Return (x, y) of the center of cell containing provided text 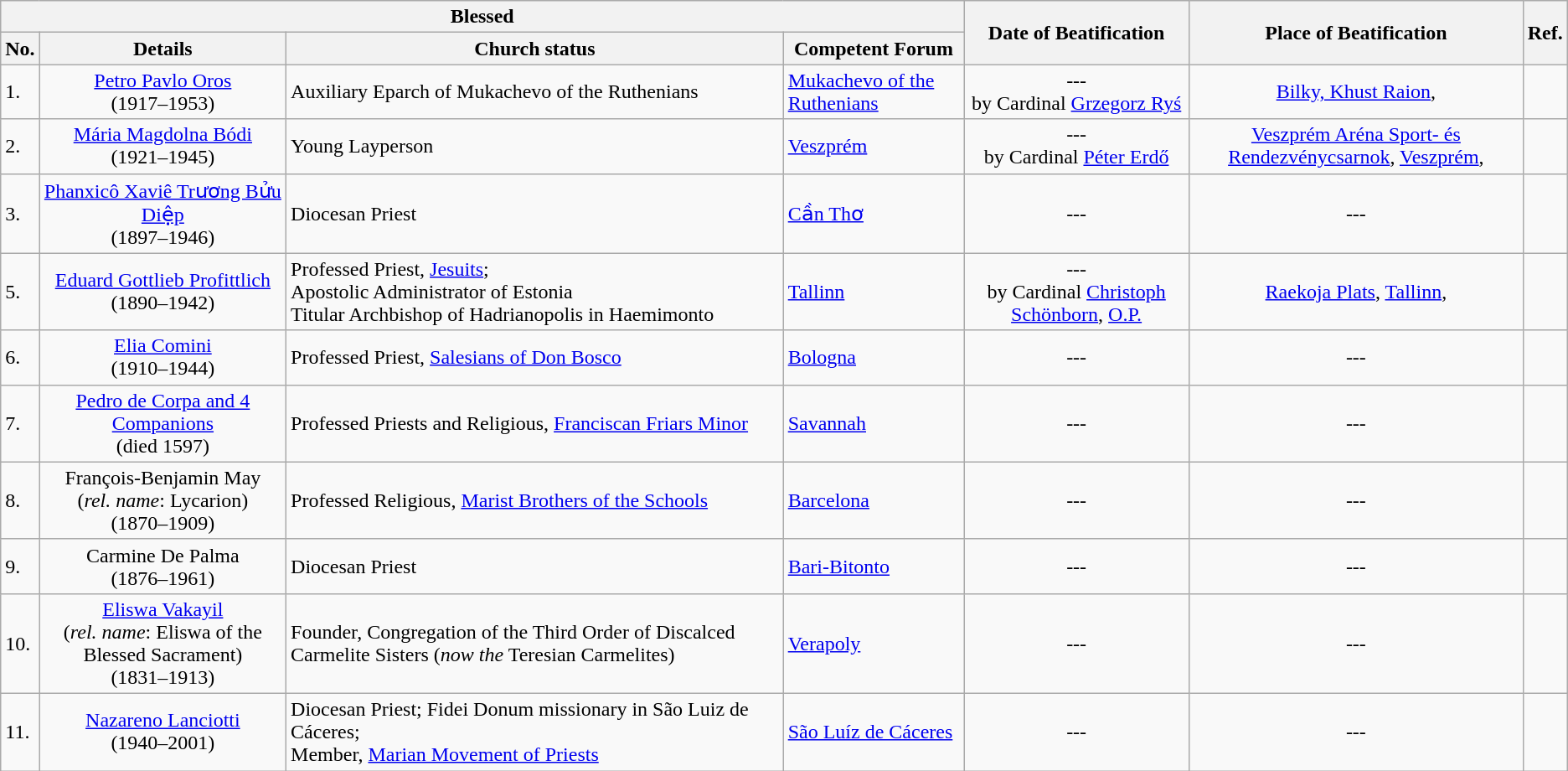
Pedro de Corpa and 4 Companions(died 1597) (162, 423)
10. (20, 644)
No. (20, 49)
Phanxicô Xaviê Trương Bửu Diệp(1897–1946) (162, 213)
Professed Religious, Marist Brothers of the Schools (535, 500)
Elia Comini(1910–1944) (162, 357)
Barcelona (874, 500)
Young Layperson (535, 146)
Details (162, 49)
Bilky, Khust Raion, (1357, 92)
Ref. (1545, 33)
François-Benjamin May(rel. name: Lycarion)(1870–1909) (162, 500)
3. (20, 213)
1. (20, 92)
5. (20, 292)
Church status (535, 49)
Petro Pavlo Oros(1917–1953) (162, 92)
Diocesan Priest; Fidei Donum missionary in São Luiz de Cáceres;Member, Marian Movement of Priests (535, 732)
Cần Thơ (874, 213)
Auxiliary Eparch of Mukachevo of the Ruthenians (535, 92)
11. (20, 732)
Savannah (874, 423)
Veszprém (874, 146)
8. (20, 500)
Bologna (874, 357)
Professed Priests and Religious, Franciscan Friars Minor (535, 423)
Verapoly (874, 644)
Eduard Gottlieb Profittlich(1890–1942) (162, 292)
Mukachevo of the Ruthenians (874, 92)
Veszprém Aréna Sport- és Rendezvénycsarnok, Veszprém, (1357, 146)
9. (20, 567)
Carmine De Palma(1876–1961) (162, 567)
Raekoja Plats, Tallinn, (1357, 292)
---by Cardinal Grzegorz Ryś (1077, 92)
Competent Forum (874, 49)
Blessed (482, 17)
7. (20, 423)
---by Cardinal Christoph Schönborn, O.P. (1077, 292)
Date of Beatification (1077, 33)
Professed Priest, Jesuits;Apostolic Administrator of EstoniaTitular Archbishop of Hadrianopolis in Haemimonto (535, 292)
São Luíz de Cáceres (874, 732)
Bari-Bitonto (874, 567)
---by Cardinal Péter Erdő (1077, 146)
2. (20, 146)
Place of Beatification (1357, 33)
Mária Magdolna Bódi(1921–1945) (162, 146)
Nazareno Lanciotti(1940–2001) (162, 732)
Tallinn (874, 292)
6. (20, 357)
Eliswa Vakayil(rel. name: Eliswa of the Blessed Sacrament)(1831–1913) (162, 644)
Professed Priest, Salesians of Don Bosco (535, 357)
Founder, Congregation of the Third Order of Discalced Carmelite Sisters (now the Teresian Carmelites) (535, 644)
